Search for the cell housing the specified text and yield its [X, Y] center coordinate. 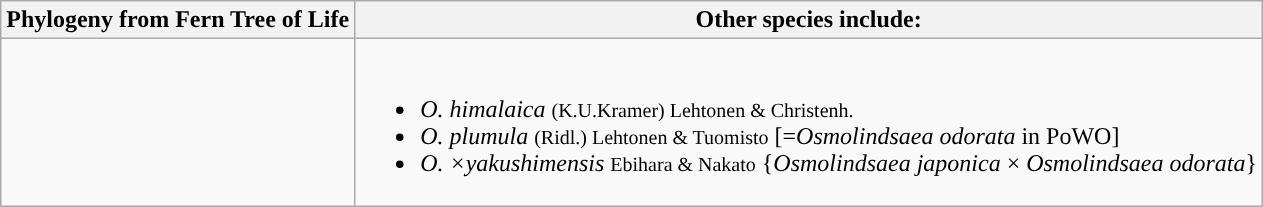
Other species include: [809, 20]
Phylogeny from Fern Tree of Life [178, 20]
